From the cell containing the given text, extract its center point as [x, y] coordinate. 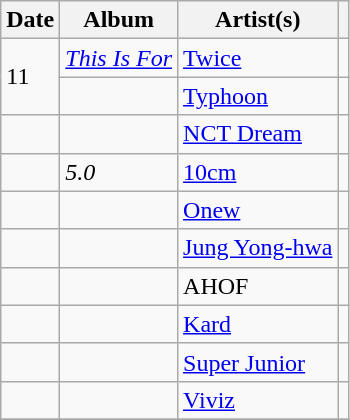
NCT Dream [258, 134]
11 [30, 77]
Viviz [258, 400]
Artist(s) [258, 20]
Album [119, 20]
Date [30, 20]
AHOF [258, 286]
Onew [258, 210]
5.0 [119, 172]
Super Junior [258, 362]
Twice [258, 58]
Kard [258, 324]
Jung Yong-hwa [258, 248]
This Is For [119, 58]
10cm [258, 172]
Typhoon [258, 96]
